Provide the (X, Y) coordinate of the cell's center where the given text is located.  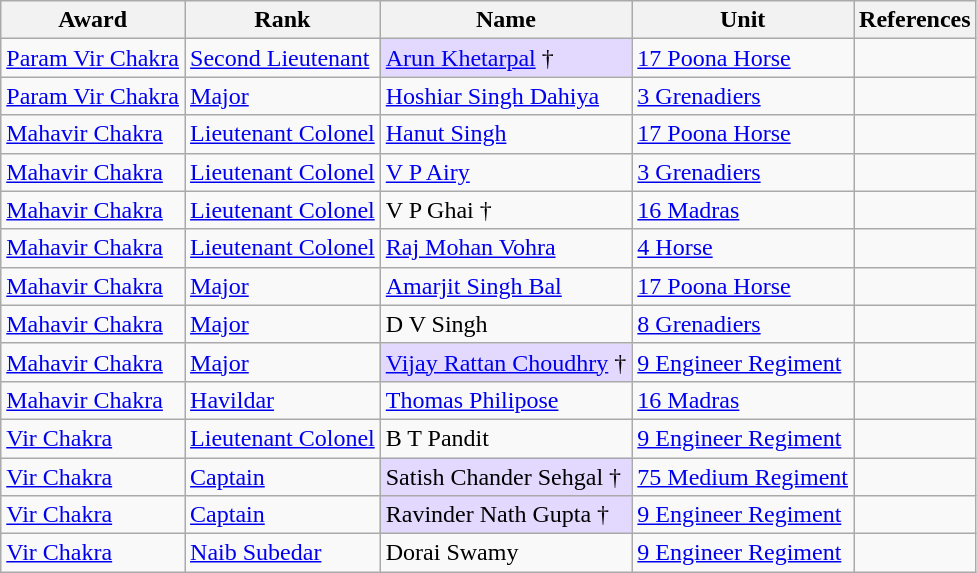
V P Ghai † (506, 210)
Arun Khetarpal † (506, 58)
8 Grenadiers (743, 324)
Award (93, 20)
Vijay Rattan Choudhry † (506, 362)
Name (506, 20)
Naib Subedar (283, 553)
Dorai Swamy (506, 553)
Satish Chander Sehgal † (506, 477)
Havildar (283, 400)
Amarjit Singh Bal (506, 286)
Second Lieutenant (283, 58)
4 Horse (743, 248)
Hanut Singh (506, 134)
75 Medium Regiment (743, 477)
B T Pandit (506, 438)
Ravinder Nath Gupta † (506, 515)
Unit (743, 20)
Raj Mohan Vohra (506, 248)
Rank (283, 20)
Hoshiar Singh Dahiya (506, 96)
V P Airy (506, 172)
References (916, 20)
D V Singh (506, 324)
Thomas Philipose (506, 400)
